Search for the cell housing the specified text and yield its (X, Y) center coordinate. 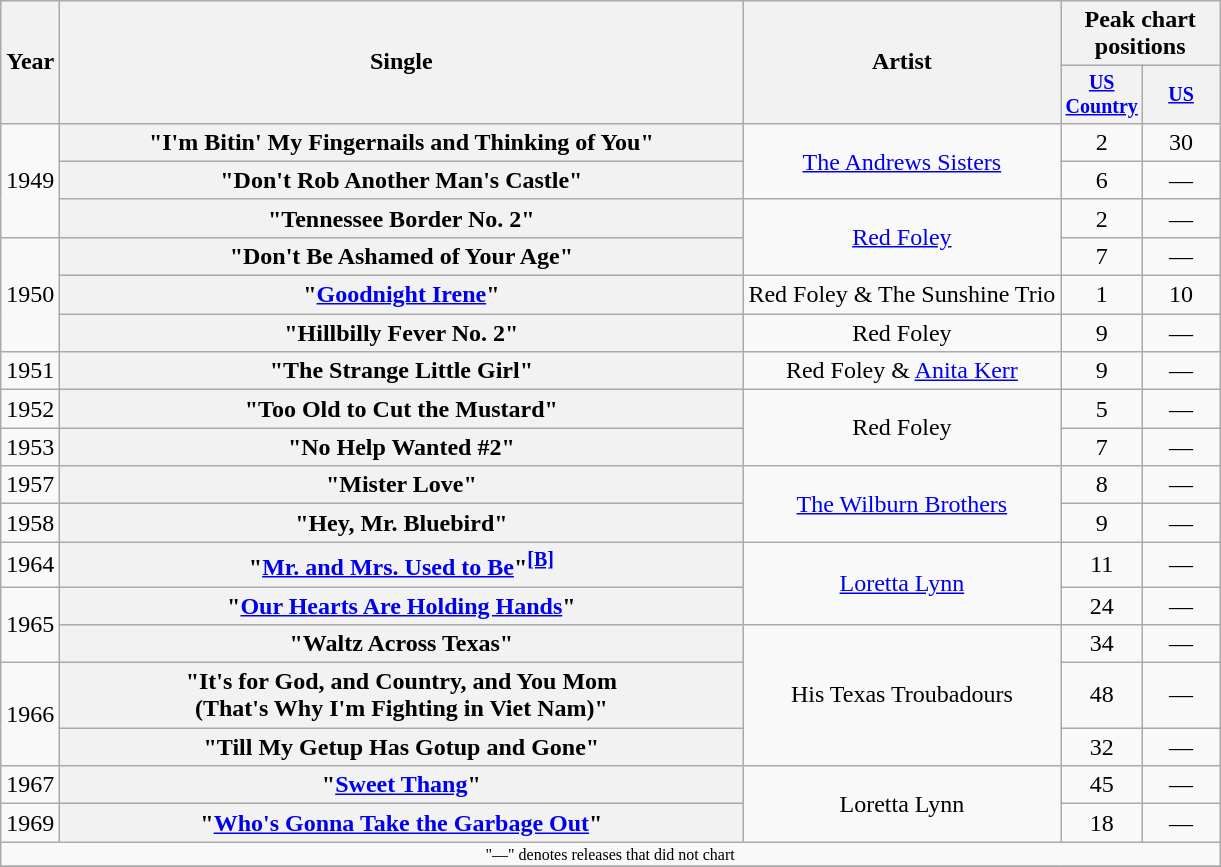
"Don't Be Ashamed of Your Age" (402, 256)
1965 (30, 625)
"Hey, Mr. Bluebird" (402, 523)
"No Help Wanted #2" (402, 447)
1951 (30, 371)
1957 (30, 485)
"Till My Getup Has Gotup and Gone" (402, 747)
6 (1102, 180)
11 (1102, 564)
1967 (30, 785)
1953 (30, 447)
The Andrews Sisters (902, 161)
"Too Old to Cut the Mustard" (402, 409)
48 (1102, 696)
"Goodnight Irene" (402, 295)
"—" denotes releases that did not chart (610, 854)
"Tennessee Border No. 2" (402, 218)
10 (1182, 295)
"Mister Love" (402, 485)
Red Foley & Anita Kerr (902, 371)
"Who's Gonna Take the Garbage Out" (402, 823)
8 (1102, 485)
1950 (30, 294)
His Texas Troubadours (902, 696)
5 (1102, 409)
1969 (30, 823)
45 (1102, 785)
32 (1102, 747)
24 (1102, 606)
Year (30, 62)
1952 (30, 409)
"I'm Bitin' My Fingernails and Thinking of You" (402, 142)
1 (1102, 295)
30 (1182, 142)
Red Foley & The Sunshine Trio (902, 295)
"Don't Rob Another Man's Castle" (402, 180)
1958 (30, 523)
Artist (902, 62)
18 (1102, 823)
"Mr. and Mrs. Used to Be"[B] (402, 564)
"Our Hearts Are Holding Hands" (402, 606)
1964 (30, 564)
"Waltz Across Texas" (402, 644)
The Wilburn Brothers (902, 504)
"Hillbilly Fever No. 2" (402, 333)
34 (1102, 644)
Peak chartpositions (1140, 34)
US (1182, 94)
"Sweet Thang" (402, 785)
"The Strange Little Girl" (402, 371)
1949 (30, 180)
Single (402, 62)
1966 (30, 714)
US Country (1102, 94)
"It's for God, and Country, and You Mom(That's Why I'm Fighting in Viet Nam)" (402, 696)
